Capture the cell that displays the provided text and extract its (X, Y) central coordinate. 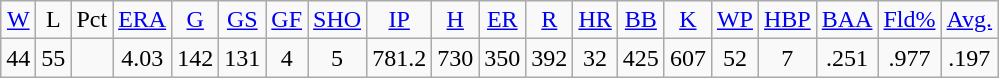
Pct (92, 20)
32 (595, 58)
55 (54, 58)
L (54, 20)
607 (688, 58)
W (18, 20)
44 (18, 58)
SHO (338, 20)
GS (242, 20)
K (688, 20)
5 (338, 58)
H (456, 20)
R (550, 20)
Fld% (910, 20)
BB (640, 20)
G (196, 20)
131 (242, 58)
WP (734, 20)
.197 (970, 58)
142 (196, 58)
4.03 (142, 58)
.977 (910, 58)
ERA (142, 20)
7 (787, 58)
BAA (847, 20)
ER (502, 20)
350 (502, 58)
730 (456, 58)
IP (400, 20)
HR (595, 20)
52 (734, 58)
GF (287, 20)
392 (550, 58)
HBP (787, 20)
Avg. (970, 20)
425 (640, 58)
781.2 (400, 58)
4 (287, 58)
.251 (847, 58)
